Output the [x, y] coordinate of the center of the cell containing the given text.  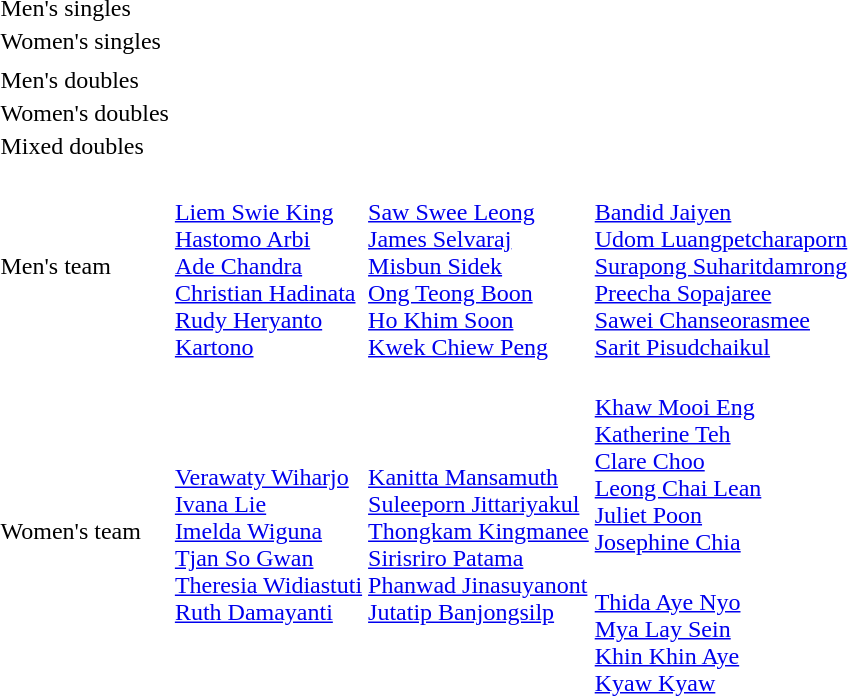
Liem Swie KingHastomo ArbiAde ChandraChristian HadinataRudy HeryantoKartono [268, 266]
Saw Swee LeongJames SelvarajMisbun SidekOng Teong BoonHo Khim SoonKwek Chiew Peng [479, 266]
